Return the [x, y] coordinate for the center point of the cell that contains the specified text.  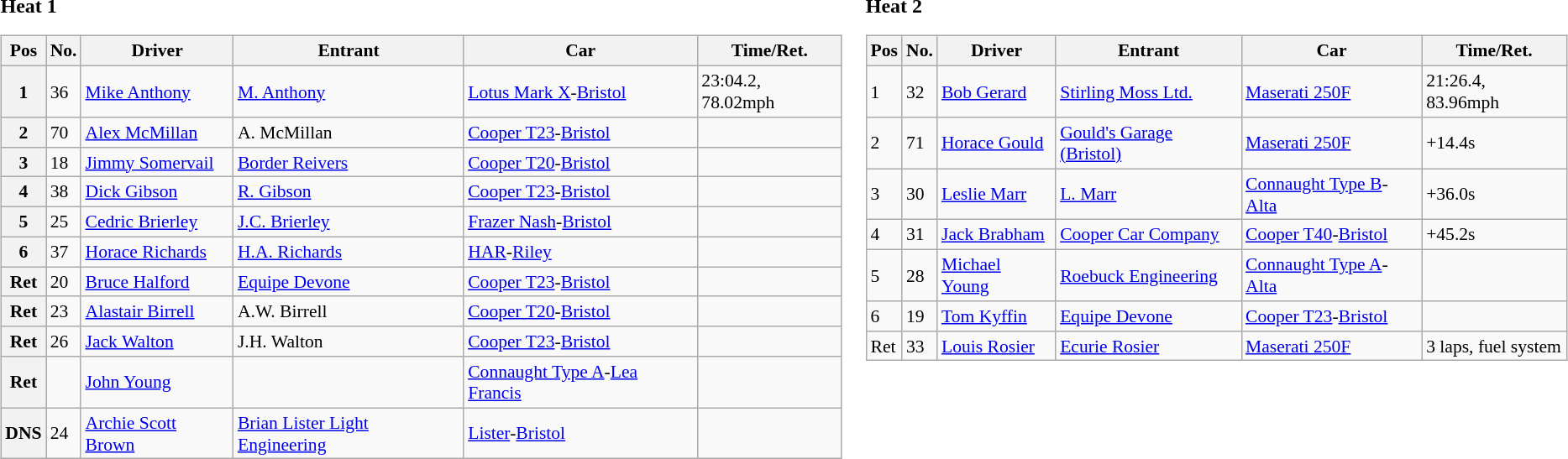
23 [64, 311]
R. Gibson [349, 192]
36 [64, 91]
Connaught Type B-Alta [1332, 195]
Connaught Type A-Alta [1332, 275]
3 laps, fuel system [1494, 346]
Horace Richards [156, 252]
Cooper Car Company [1149, 235]
Alastair Birrell [156, 311]
Horace Gould [996, 143]
+14.4s [1494, 143]
Stirling Moss Ltd. [1149, 91]
A. McMillan [349, 133]
Cedric Brierley [156, 222]
Louis Rosier [996, 346]
Connaught Type A-Lea Francis [580, 383]
+36.0s [1494, 195]
Lister-Bristol [580, 433]
Jimmy Somervail [156, 162]
Mike Anthony [156, 91]
Lotus Mark X-Bristol [580, 91]
+45.2s [1494, 235]
21:26.4, 83.96mph [1494, 91]
71 [920, 143]
18 [64, 162]
HAR-Riley [580, 252]
37 [64, 252]
28 [920, 275]
Ecurie Rosier [1149, 346]
24 [64, 433]
20 [64, 282]
L. Marr [1149, 195]
Bruce Halford [156, 282]
30 [920, 195]
70 [64, 133]
Bob Gerard [996, 91]
Cooper T40-Bristol [1332, 235]
Archie Scott Brown [156, 433]
26 [64, 342]
M. Anthony [349, 91]
Brian Lister Light Engineering [349, 433]
Gould's Garage (Bristol) [1149, 143]
Roebuck Engineering [1149, 275]
19 [920, 316]
23:04.2, 78.02mph [769, 91]
Alex McMillan [156, 133]
32 [920, 91]
H.A. Richards [349, 252]
Border Reivers [349, 162]
Frazer Nash-Bristol [580, 222]
25 [64, 222]
Leslie Marr [996, 195]
Tom Kyffin [996, 316]
38 [64, 192]
31 [920, 235]
DNS [24, 433]
A.W. Birrell [349, 311]
Jack Walton [156, 342]
John Young [156, 383]
J.H. Walton [349, 342]
J.C. Brierley [349, 222]
33 [920, 346]
Michael Young [996, 275]
Dick Gibson [156, 192]
Jack Brabham [996, 235]
